Provide the [X, Y] coordinate of the cell's center where the given text is located.  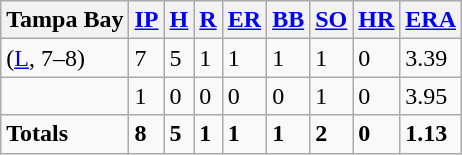
BB [288, 20]
Tampa Bay [65, 20]
H [179, 20]
ER [244, 20]
R [208, 20]
(L, 7–8) [65, 58]
3.95 [431, 96]
8 [146, 134]
IP [146, 20]
Totals [65, 134]
SO [332, 20]
7 [146, 58]
3.39 [431, 58]
1.13 [431, 134]
HR [376, 20]
ERA [431, 20]
2 [332, 134]
